Provide the (x, y) coordinate of the cell's center where the given text is located.  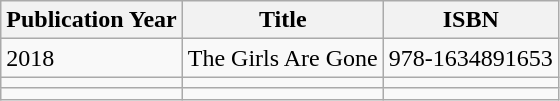
978-1634891653 (470, 58)
2018 (92, 58)
Title (282, 20)
ISBN (470, 20)
The Girls Are Gone (282, 58)
Publication Year (92, 20)
